Extract the [x, y] coordinate from the center of the cell holding the provided text.  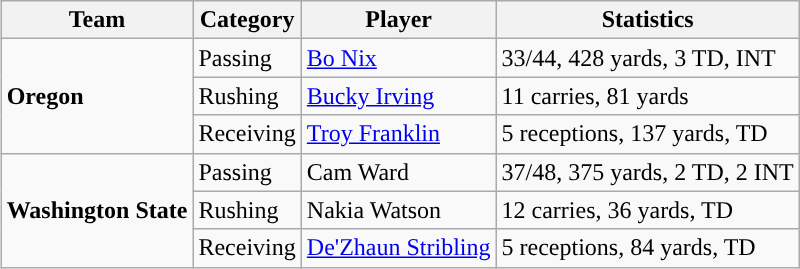
Cam Ward [398, 172]
Bo Nix [398, 58]
Category [247, 20]
Nakia Watson [398, 210]
Troy Franklin [398, 134]
Oregon [97, 96]
37/48, 375 yards, 2 TD, 2 INT [648, 172]
12 carries, 36 yards, TD [648, 210]
33/44, 428 yards, 3 TD, INT [648, 58]
De'Zhaun Stribling [398, 248]
5 receptions, 137 yards, TD [648, 134]
5 receptions, 84 yards, TD [648, 248]
Team [97, 20]
Statistics [648, 20]
Player [398, 20]
Washington State [97, 210]
Bucky Irving [398, 96]
11 carries, 81 yards [648, 96]
